Capture the cell that displays the provided text and extract its [X, Y] central coordinate. 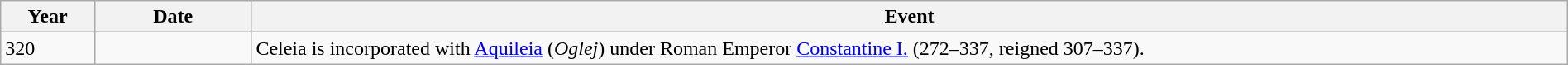
320 [48, 48]
Date [172, 17]
Year [48, 17]
Event [910, 17]
Celeia is incorporated with Aquileia (Oglej) under Roman Emperor Constantine I. (272–337, reigned 307–337). [910, 48]
